Output the (X, Y) coordinate of the center of the cell containing the given text.  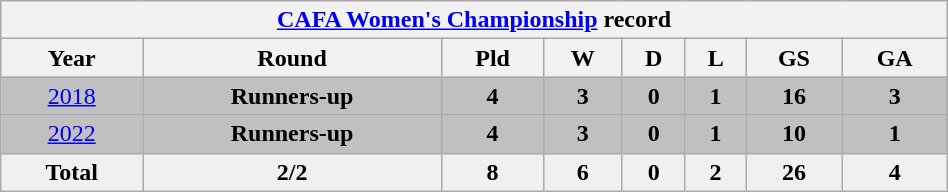
CAFA Women's Championship record (474, 20)
2/2 (292, 172)
10 (794, 134)
Pld (492, 58)
8 (492, 172)
16 (794, 96)
Total (72, 172)
GS (794, 58)
26 (794, 172)
2022 (72, 134)
Round (292, 58)
GA (894, 58)
6 (583, 172)
D (654, 58)
2018 (72, 96)
2 (715, 172)
W (583, 58)
Year (72, 58)
L (715, 58)
